Search for the cell housing the specified text and yield its (x, y) center coordinate. 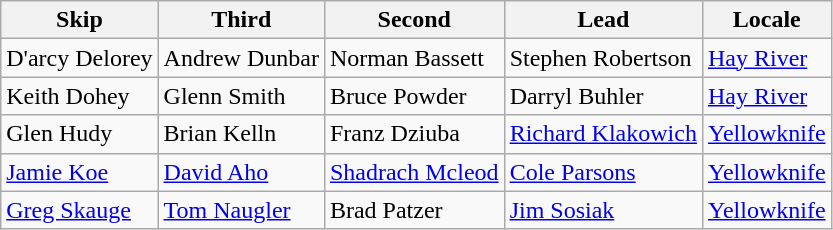
Glen Hudy (80, 134)
Norman Bassett (414, 58)
Jim Sosiak (603, 210)
Glenn Smith (241, 96)
Lead (603, 20)
Third (241, 20)
Tom Naugler (241, 210)
Andrew Dunbar (241, 58)
Franz Dziuba (414, 134)
Brad Patzer (414, 210)
Brian Kelln (241, 134)
Stephen Robertson (603, 58)
David Aho (241, 172)
Shadrach Mcleod (414, 172)
Richard Klakowich (603, 134)
Second (414, 20)
Bruce Powder (414, 96)
Darryl Buhler (603, 96)
Greg Skauge (80, 210)
Jamie Koe (80, 172)
Locale (766, 20)
Skip (80, 20)
Cole Parsons (603, 172)
D'arcy Delorey (80, 58)
Keith Dohey (80, 96)
